Extract the (X, Y) coordinate from the center of the cell holding the provided text.  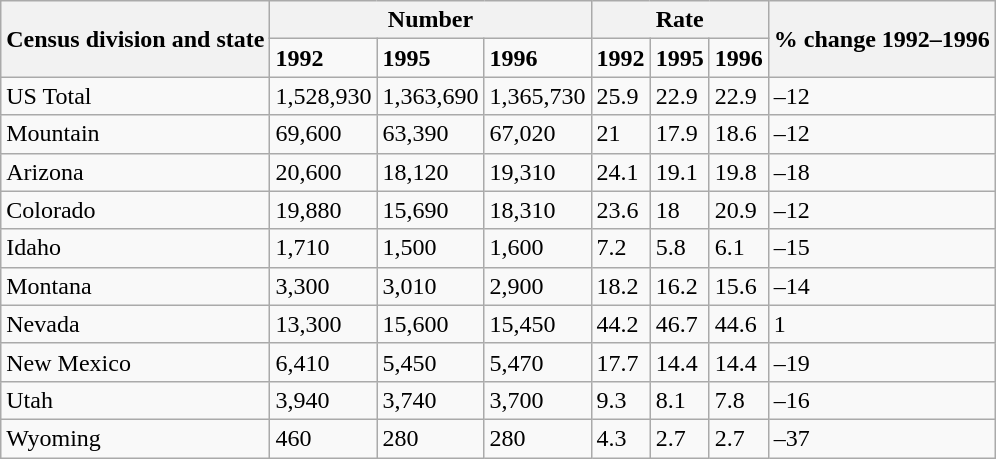
3,010 (430, 286)
Montana (136, 286)
Census division and state (136, 39)
18 (680, 210)
5.8 (680, 248)
15.6 (738, 286)
US Total (136, 96)
–18 (882, 172)
18.2 (620, 286)
Wyoming (136, 438)
3,700 (538, 400)
1,710 (324, 248)
1,363,690 (430, 96)
3,740 (430, 400)
44.2 (620, 324)
Mountain (136, 134)
–14 (882, 286)
44.6 (738, 324)
18,310 (538, 210)
1,528,930 (324, 96)
19.1 (680, 172)
19.8 (738, 172)
16.2 (680, 286)
19,880 (324, 210)
2,900 (538, 286)
17.7 (620, 362)
–16 (882, 400)
–37 (882, 438)
46.7 (680, 324)
Colorado (136, 210)
9.3 (620, 400)
1 (882, 324)
5,450 (430, 362)
17.9 (680, 134)
1,500 (430, 248)
20,600 (324, 172)
6.1 (738, 248)
3,940 (324, 400)
18,120 (430, 172)
7.2 (620, 248)
Nevada (136, 324)
1,600 (538, 248)
4.3 (620, 438)
3,300 (324, 286)
25.9 (620, 96)
–15 (882, 248)
67,020 (538, 134)
23.6 (620, 210)
15,600 (430, 324)
1,365,730 (538, 96)
460 (324, 438)
18.6 (738, 134)
Arizona (136, 172)
15,690 (430, 210)
21 (620, 134)
7.8 (738, 400)
New Mexico (136, 362)
6,410 (324, 362)
13,300 (324, 324)
69,600 (324, 134)
% change 1992–1996 (882, 39)
15,450 (538, 324)
–19 (882, 362)
5,470 (538, 362)
19,310 (538, 172)
63,390 (430, 134)
Number (430, 20)
Rate (680, 20)
Utah (136, 400)
20.9 (738, 210)
24.1 (620, 172)
8.1 (680, 400)
Idaho (136, 248)
